Scan for the cell matching the given text and deliver its (x, y) coordinate at center. 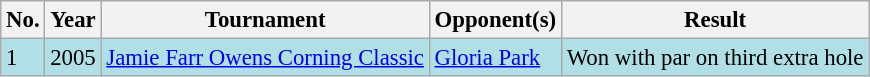
Gloria Park (495, 58)
No. (23, 20)
Result (714, 20)
Opponent(s) (495, 20)
Year (73, 20)
Tournament (265, 20)
Won with par on third extra hole (714, 58)
2005 (73, 58)
1 (23, 58)
Jamie Farr Owens Corning Classic (265, 58)
